Scan for the cell matching the given text and deliver its [x, y] coordinate at center. 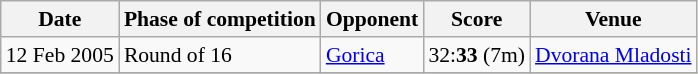
32:33 (7m) [476, 55]
Score [476, 19]
Round of 16 [220, 55]
Gorica [372, 55]
Venue [614, 19]
Opponent [372, 19]
Date [60, 19]
Dvorana Mladosti [614, 55]
Phase of competition [220, 19]
12 Feb 2005 [60, 55]
